Capture the cell that displays the provided text and extract its (x, y) central coordinate. 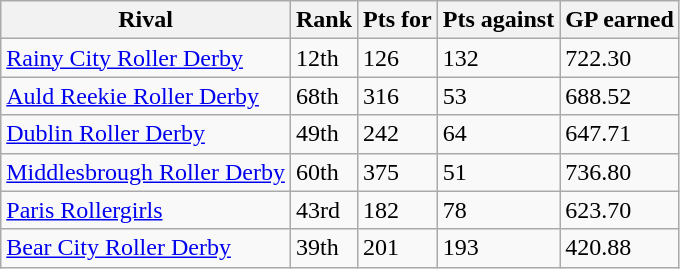
53 (498, 96)
78 (498, 210)
39th (324, 248)
Pts for (398, 20)
Rank (324, 20)
623.70 (620, 210)
Middlesbrough Roller Derby (146, 172)
64 (498, 134)
375 (398, 172)
688.52 (620, 96)
Bear City Roller Derby (146, 248)
12th (324, 58)
132 (498, 58)
Rival (146, 20)
193 (498, 248)
GP earned (620, 20)
736.80 (620, 172)
49th (324, 134)
647.71 (620, 134)
420.88 (620, 248)
201 (398, 248)
722.30 (620, 58)
Dublin Roller Derby (146, 134)
182 (398, 210)
126 (398, 58)
43rd (324, 210)
60th (324, 172)
Pts against (498, 20)
Rainy City Roller Derby (146, 58)
242 (398, 134)
316 (398, 96)
Auld Reekie Roller Derby (146, 96)
51 (498, 172)
Paris Rollergirls (146, 210)
68th (324, 96)
